Output the (x, y) coordinate of the center of the cell containing the given text.  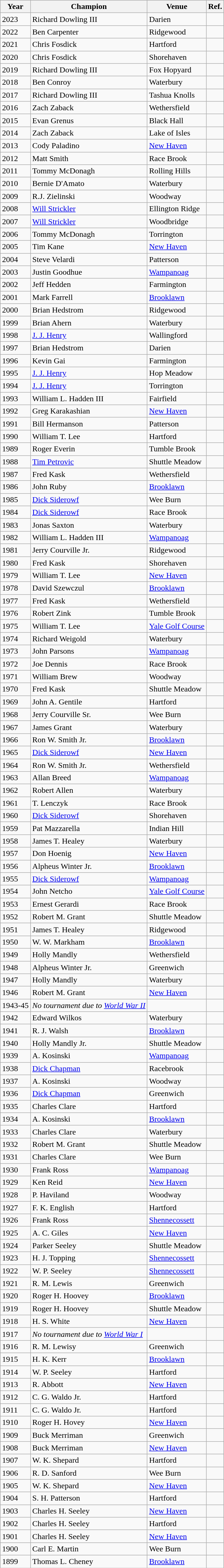
Kevin Gai (89, 360)
Holly Mandly Jr. (89, 1043)
Fox Hopyard (177, 70)
1974 (15, 639)
Champion (89, 7)
Year (15, 7)
1916 (15, 1346)
1941 (15, 1031)
1972 (15, 664)
2001 (15, 297)
2022 (15, 32)
1988 (15, 462)
1959 (15, 828)
H. J. Topping (89, 1258)
1926 (15, 1220)
Parker Seeley (89, 1245)
Steve Velardi (89, 259)
Tashua Knolls (177, 95)
1978 (15, 588)
1955 (15, 879)
2015 (15, 120)
1961 (15, 803)
1902 (15, 1523)
1999 (15, 323)
1960 (15, 816)
R. M. Lewisy (89, 1346)
1929 (15, 1182)
2011 (15, 171)
1922 (15, 1271)
1998 (15, 335)
2021 (15, 45)
1985 (15, 500)
Tim Petrovic (89, 462)
R. J. Walsh (89, 1031)
1981 (15, 550)
1907 (15, 1460)
1912 (15, 1397)
1908 (15, 1448)
1924 (15, 1245)
1925 (15, 1233)
Joe Dennis (89, 664)
1996 (15, 360)
1932 (15, 1144)
Carl E. Martin (89, 1549)
John Netcho (89, 891)
David Szewczul (89, 588)
Ben Conroy (89, 82)
Allan Breed (89, 778)
2020 (15, 57)
1973 (15, 651)
1951 (15, 929)
1943-45 (15, 1005)
2019 (15, 70)
1987 (15, 474)
H. K. Kerr (89, 1359)
1949 (15, 955)
1940 (15, 1043)
1931 (15, 1157)
1918 (15, 1321)
2023 (15, 19)
R.J. Zielinski (89, 196)
1984 (15, 512)
Cody Paladino (89, 145)
1991 (15, 424)
2016 (15, 108)
R. D. Sanford (89, 1473)
1935 (15, 1106)
Black Hall (177, 120)
Brian Ahern (89, 323)
H. S. White (89, 1321)
1976 (15, 613)
1995 (15, 373)
Edward Wilkos (89, 1018)
2018 (15, 82)
Jonas Saxton (89, 525)
1977 (15, 601)
Roger Everin (89, 449)
R. M. Lewis (89, 1283)
1957 (15, 854)
W. W. Markham (89, 942)
2017 (15, 95)
1900 (15, 1549)
1989 (15, 449)
1917 (15, 1334)
2005 (15, 247)
1946 (15, 993)
T. Lenczyk (89, 803)
S. H. Patterson (89, 1498)
Fairfield (177, 399)
Mark Farrell (89, 297)
Matt Smith (89, 158)
F. K. English (89, 1208)
1906 (15, 1473)
1982 (15, 537)
1930 (15, 1169)
Bill Hermanson (89, 424)
1948 (15, 968)
1986 (15, 487)
Racebrook (177, 1068)
1980 (15, 563)
1969 (15, 702)
No tournament due to World War II (89, 1005)
Ref. (215, 7)
William Brew (89, 677)
1928 (15, 1195)
2006 (15, 234)
1939 (15, 1056)
1990 (15, 436)
1942 (15, 1018)
1966 (15, 740)
2009 (15, 196)
1909 (15, 1435)
John Ruby (89, 487)
Venue (177, 7)
1901 (15, 1536)
1927 (15, 1208)
1903 (15, 1511)
Rolling Hills (177, 171)
P. Haviland (89, 1195)
Thomas L. Cheney (89, 1561)
1963 (15, 778)
Lake of Isles (177, 133)
1968 (15, 714)
1983 (15, 525)
2010 (15, 184)
Hop Meadow (177, 373)
1953 (15, 904)
Justin Goodhue (89, 272)
No tournament due to World War I (89, 1334)
R. Abbott (89, 1385)
2007 (15, 222)
1975 (15, 626)
1971 (15, 677)
Woodbridge (177, 222)
1952 (15, 917)
John A. Gentile (89, 702)
Bernie D'Amato (89, 184)
1964 (15, 765)
Robert Allen (89, 790)
2013 (15, 145)
1954 (15, 891)
1970 (15, 689)
1934 (15, 1119)
1993 (15, 399)
1965 (15, 752)
1962 (15, 790)
1915 (15, 1359)
Don Hoenig (89, 854)
1921 (15, 1283)
1904 (15, 1498)
1947 (15, 980)
1914 (15, 1372)
1911 (15, 1410)
1997 (15, 348)
2008 (15, 209)
2002 (15, 285)
Indian Hill (177, 828)
2012 (15, 158)
1979 (15, 576)
Evan Grenus (89, 120)
1958 (15, 841)
1994 (15, 386)
Tim Kane (89, 247)
1920 (15, 1296)
Richard Weigold (89, 639)
2004 (15, 259)
Robert Zink (89, 613)
1919 (15, 1309)
Ben Carpenter (89, 32)
Jeff Hedden (89, 285)
1936 (15, 1094)
James Grant (89, 727)
Ken Reid (89, 1182)
1950 (15, 942)
1933 (15, 1132)
1910 (15, 1423)
Wallingford (177, 335)
Ellington Ridge (177, 209)
2003 (15, 272)
1913 (15, 1385)
Jerry Courville Sr. (89, 714)
2000 (15, 310)
1905 (15, 1486)
John Parsons (89, 651)
Greg Karakashian (89, 411)
1937 (15, 1081)
1967 (15, 727)
Jerry Courville Jr. (89, 550)
1938 (15, 1068)
1899 (15, 1561)
1923 (15, 1258)
1956 (15, 866)
Ernest Gerardi (89, 904)
Roger H. Hovey (89, 1423)
A. C. Giles (89, 1233)
Pat Mazzarella (89, 828)
2014 (15, 133)
1992 (15, 411)
